Provide the (x, y) coordinate of the cell's center where the given text is located.  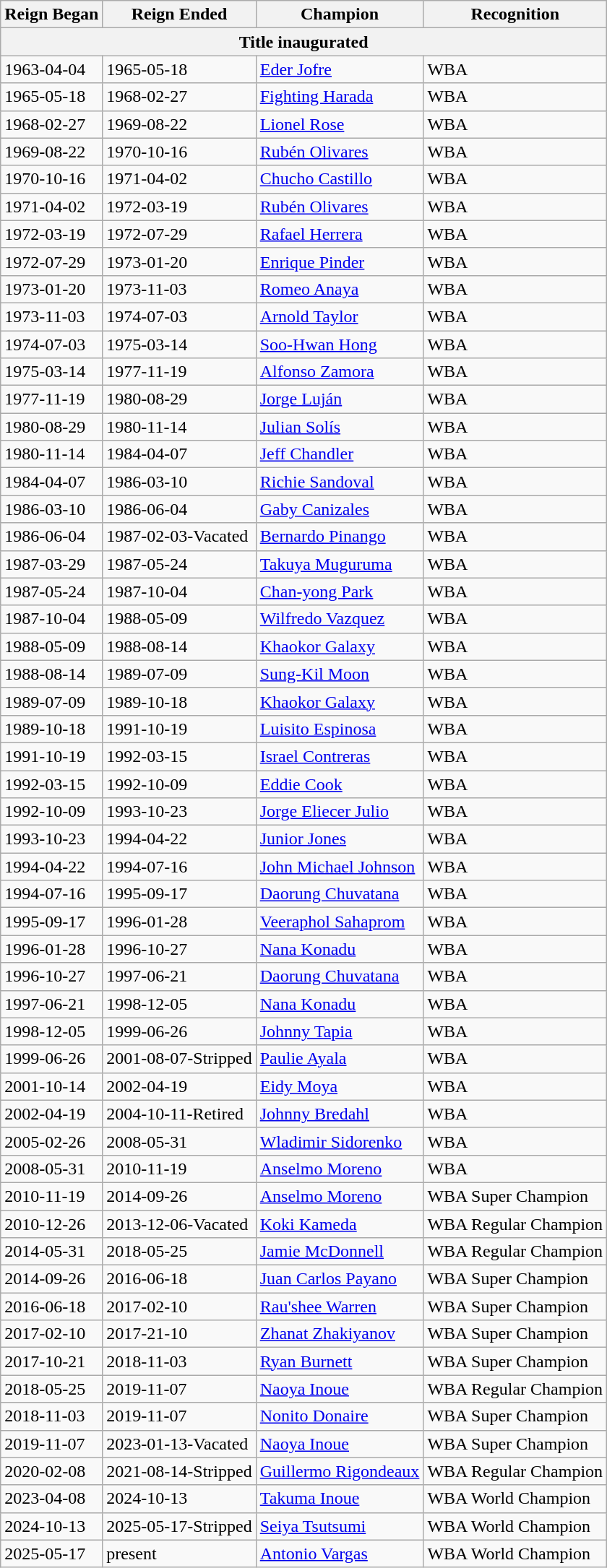
Champion (340, 14)
2023-01-13-Vacated (179, 1444)
2005-02-26 (52, 1141)
Lionel Rose (340, 124)
2020-02-08 (52, 1471)
2017-10-21 (52, 1361)
Gaby Canizales (340, 509)
2004-10-11-Retired (179, 1114)
Soo-Hwan Hong (340, 345)
Julian Solís (340, 427)
Alfonso Zamora (340, 372)
2001-08-07-Stripped (179, 1059)
Paulie Ayala (340, 1059)
Takuma Inoue (340, 1499)
2014-05-31 (52, 1252)
1963-04-04 (52, 69)
2010-12-26 (52, 1224)
Jorge Eliecer Julio (340, 812)
2013-12-06-Vacated (179, 1224)
Zhanat Zhakiyanov (340, 1334)
Juan Carlos Payano (340, 1279)
Chucho Castillo (340, 179)
1987-03-29 (52, 564)
Jamie McDonnell (340, 1252)
Richie Sandoval (340, 482)
Ryan Burnett (340, 1361)
2025-05-17-Stripped (179, 1526)
Eddie Cook (340, 784)
Luisito Espinosa (340, 729)
Takuya Muguruma (340, 564)
Sung-Kil Moon (340, 674)
Reign Began (52, 14)
Reign Ended (179, 14)
Veeraphol Sahaprom (340, 922)
Antonio Vargas (340, 1554)
Arnold Taylor (340, 316)
Rafael Herrera (340, 234)
Eidy Moya (340, 1086)
Koki Kameda (340, 1224)
present (179, 1554)
Guillermo Rigondeaux (340, 1471)
Jorge Luján (340, 399)
Eder Jofre (340, 69)
Junior Jones (340, 839)
2021-08-14-Stripped (179, 1471)
2017-21-10 (179, 1334)
Romeo Anaya (340, 289)
Wilfredo Vazquez (340, 619)
Nonito Donaire (340, 1416)
Israel Contreras (340, 756)
Chan-yong Park (340, 592)
2025-05-17 (52, 1554)
2023-04-08 (52, 1499)
Rau'shee Warren (340, 1307)
Jeff Chandler (340, 454)
1987-02-03-Vacated (179, 537)
Seiya Tsutsumi (340, 1526)
2001-10-14 (52, 1086)
Fighting Harada (340, 97)
John Michael Johnson (340, 867)
Recognition (515, 14)
Enrique Pinder (340, 261)
Title inaugurated (303, 42)
Bernardo Pinango (340, 537)
Johnny Bredahl (340, 1114)
Wladimir Sidorenko (340, 1141)
Johnny Tapia (340, 1031)
